Determine the [X, Y] coordinate at the center of the cell enclosing the given text.  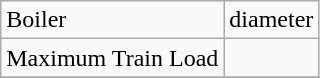
Maximum Train Load [112, 58]
Boiler [112, 20]
diameter [272, 20]
